Identify which cell holds the provided text, then report its (x, y) central coordinate. 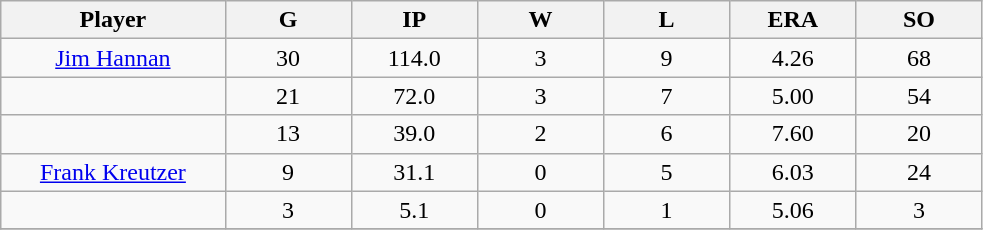
5.1 (414, 210)
SO (919, 20)
5 (667, 172)
68 (919, 58)
ERA (793, 20)
4.26 (793, 58)
39.0 (414, 134)
W (540, 20)
L (667, 20)
1 (667, 210)
Frank Kreutzer (113, 172)
6.03 (793, 172)
7.60 (793, 134)
5.00 (793, 96)
72.0 (414, 96)
54 (919, 96)
20 (919, 134)
30 (288, 58)
6 (667, 134)
Jim Hannan (113, 58)
21 (288, 96)
7 (667, 96)
31.1 (414, 172)
24 (919, 172)
5.06 (793, 210)
IP (414, 20)
Player (113, 20)
13 (288, 134)
G (288, 20)
2 (540, 134)
114.0 (414, 58)
